Output the (X, Y) coordinate of the center of the cell containing the given text.  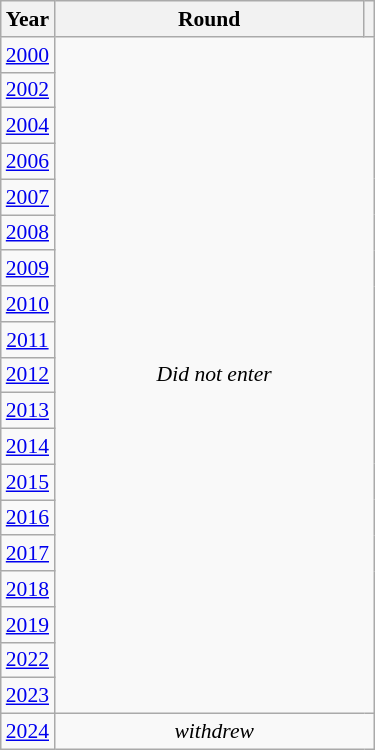
Year (28, 19)
2007 (28, 197)
2012 (28, 375)
2013 (28, 411)
2009 (28, 269)
2008 (28, 233)
2022 (28, 660)
2000 (28, 55)
2016 (28, 518)
withdrew (214, 732)
2024 (28, 732)
2014 (28, 447)
2019 (28, 625)
Round (209, 19)
2015 (28, 482)
2011 (28, 340)
2010 (28, 304)
2017 (28, 554)
2004 (28, 126)
2023 (28, 696)
Did not enter (214, 376)
2002 (28, 90)
2018 (28, 589)
2006 (28, 162)
